For the text-containing cell, return its midpoint in (X, Y) coordinate format. 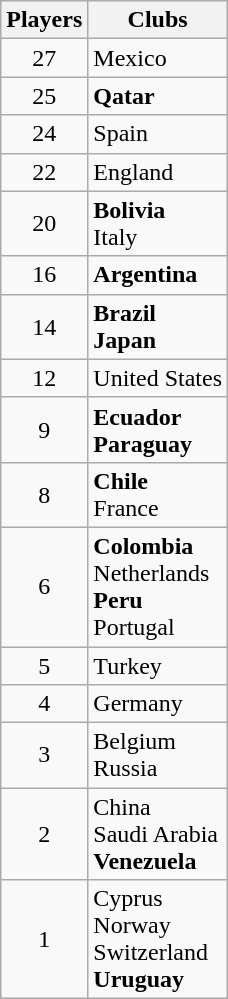
Spain (158, 134)
United States (158, 378)
8 (44, 494)
Chile France (158, 494)
20 (44, 224)
24 (44, 134)
Players (44, 20)
England (158, 172)
3 (44, 756)
27 (44, 58)
Clubs (158, 20)
25 (44, 96)
Mexico (158, 58)
Germany (158, 704)
9 (44, 430)
Bolivia Italy (158, 224)
Colombia Netherlands Peru Portugal (158, 586)
Cyprus Norway Switzerland Uruguay (158, 940)
16 (44, 275)
1 (44, 940)
12 (44, 378)
Ecuador Paraguay (158, 430)
6 (44, 586)
Brazil Japan (158, 326)
Qatar (158, 96)
Turkey (158, 665)
22 (44, 172)
5 (44, 665)
14 (44, 326)
Belgium Russia (158, 756)
China Saudi Arabia Venezuela (158, 834)
2 (44, 834)
4 (44, 704)
Argentina (158, 275)
